Identify which cell holds the provided text, then report its (X, Y) central coordinate. 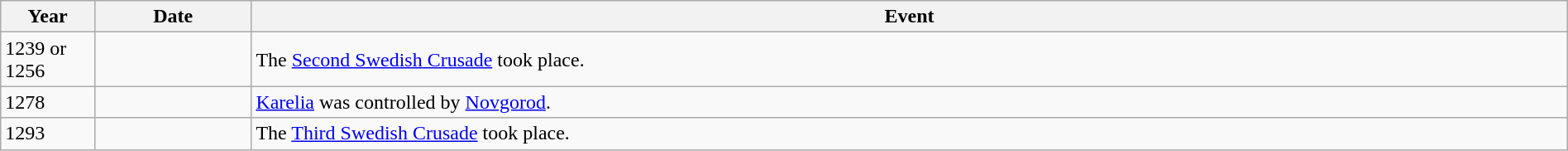
Karelia was controlled by Novgorod. (910, 102)
1239 or 1256 (48, 60)
The Third Swedish Crusade took place. (910, 134)
The Second Swedish Crusade took place. (910, 60)
1278 (48, 102)
1293 (48, 134)
Year (48, 17)
Date (172, 17)
Event (910, 17)
